Locate the cell with the specified text and output its [X, Y] center coordinate. 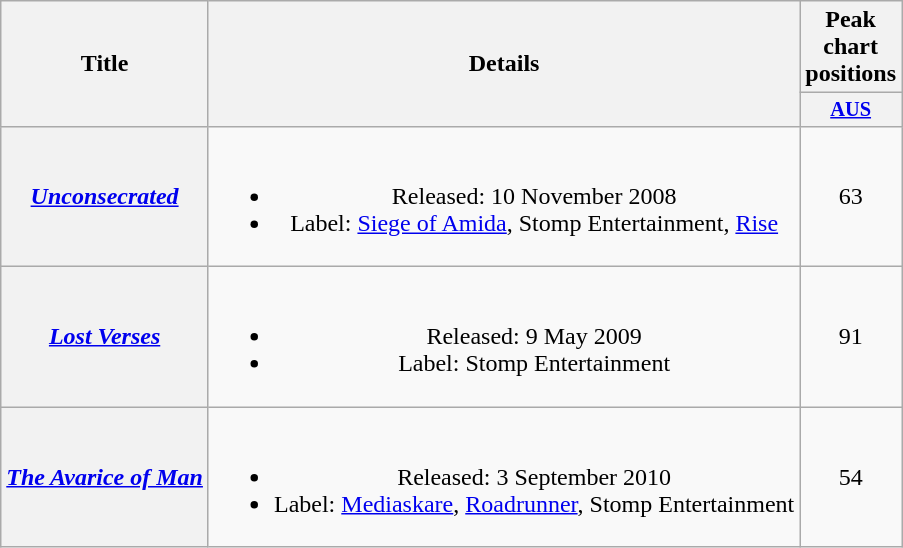
Lost Verses [105, 337]
63 [851, 196]
Released: 10 November 2008Label: Siege of Amida, Stomp Entertainment, Rise [504, 196]
Title [105, 64]
AUS [851, 110]
Peak chart positions [851, 47]
Details [504, 64]
Unconsecrated [105, 196]
Released: 3 September 2010Label: Mediaskare, Roadrunner, Stomp Entertainment [504, 477]
The Avarice of Man [105, 477]
Released: 9 May 2009Label: Stomp Entertainment [504, 337]
54 [851, 477]
91 [851, 337]
